Search for the cell housing the specified text and yield its (x, y) center coordinate. 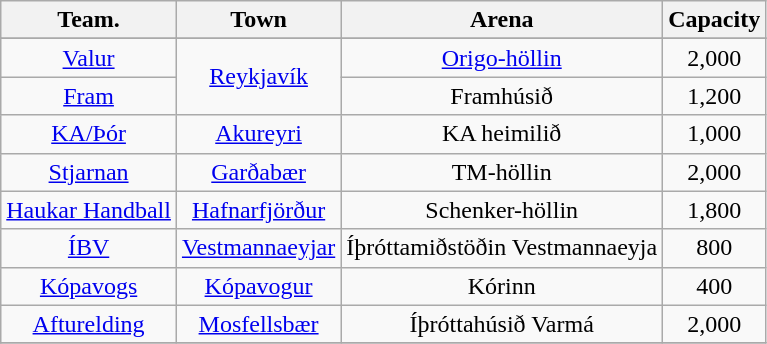
Kórinn (502, 286)
Stjarnan (89, 172)
Reykjavík (258, 77)
1,800 (714, 210)
Íþróttahúsið Varmá (502, 324)
400 (714, 286)
Garðabær (258, 172)
Team. (89, 20)
Origo-höllin (502, 58)
Framhúsið (502, 96)
Kópavogur (258, 286)
800 (714, 248)
Kópavogs (89, 286)
Valur (89, 58)
Akureyri (258, 134)
Mosfellsbær (258, 324)
Fram (89, 96)
TM-höllin (502, 172)
KA heimilið (502, 134)
Arena (502, 20)
Vestmannaeyjar (258, 248)
Capacity (714, 20)
Afturelding (89, 324)
1,200 (714, 96)
ÍBV (89, 248)
KA/Þór (89, 134)
Town (258, 20)
Schenker-höllin (502, 210)
Haukar Handball (89, 210)
Íþróttamiðstöðin Vestmannaeyja (502, 248)
1,000 (714, 134)
Hafnarfjörður (258, 210)
